Identify which cell holds the provided text, then report its [x, y] central coordinate. 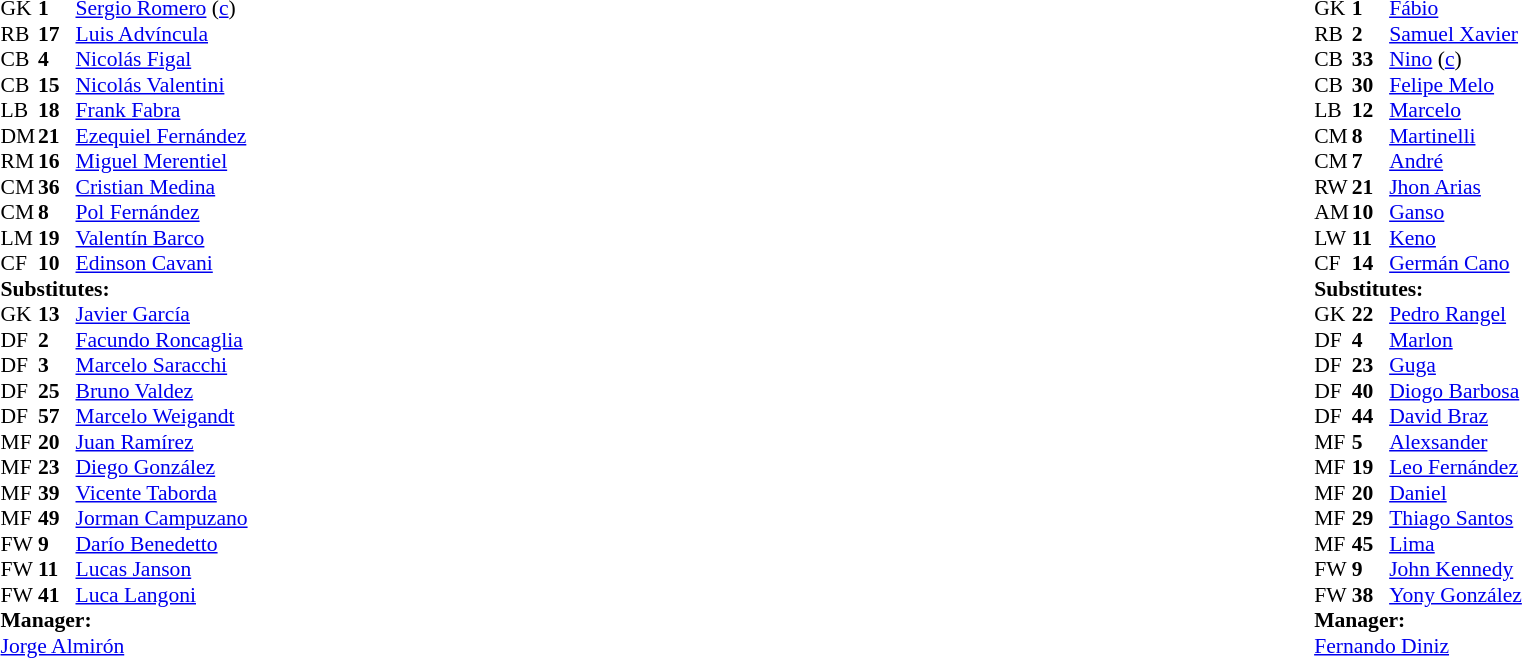
Thiago Santos [1456, 519]
Javier García [162, 315]
DM [19, 136]
Diogo Barbosa [1456, 391]
Vicente Taborda [162, 493]
16 [57, 161]
Darío Benedetto [162, 544]
Pol Fernández [162, 213]
LW [1333, 238]
18 [57, 111]
Marcelo [1456, 111]
Cristian Medina [162, 187]
Samuel Xavier [1456, 34]
Nicolás Valentini [162, 85]
5 [1371, 442]
13 [57, 315]
39 [57, 493]
Lima [1456, 544]
30 [1371, 85]
Nino (c) [1456, 59]
Juan Ramírez [162, 442]
45 [1371, 544]
David Braz [1456, 417]
Daniel [1456, 493]
Keno [1456, 238]
Alexsander [1456, 442]
22 [1371, 315]
36 [57, 187]
17 [57, 34]
33 [1371, 59]
Valentín Barco [162, 238]
AM [1333, 213]
15 [57, 85]
3 [57, 365]
Ganso [1456, 213]
44 [1371, 417]
12 [1371, 111]
André [1456, 161]
Leo Fernández [1456, 467]
49 [57, 519]
Facundo Roncaglia [162, 340]
38 [1371, 595]
John Kennedy [1456, 569]
Nicolás Figal [162, 59]
Pedro Rangel [1456, 315]
25 [57, 391]
14 [1371, 263]
Germán Cano [1456, 263]
Frank Fabra [162, 111]
40 [1371, 391]
LM [19, 238]
29 [1371, 519]
Marcelo Saracchi [162, 365]
Edinson Cavani [162, 263]
Guga [1456, 365]
RM [19, 161]
Bruno Valdez [162, 391]
Marlon [1456, 340]
Lucas Janson [162, 569]
Miguel Merentiel [162, 161]
7 [1371, 161]
Jorman Campuzano [162, 519]
Yony González [1456, 595]
Luis Advíncula [162, 34]
Martinelli [1456, 136]
Felipe Melo [1456, 85]
Marcelo Weigandt [162, 417]
Jhon Arias [1456, 187]
RW [1333, 187]
57 [57, 417]
Luca Langoni [162, 595]
Ezequiel Fernández [162, 136]
41 [57, 595]
Diego González [162, 467]
